Return [x, y] of the center of cell containing provided text 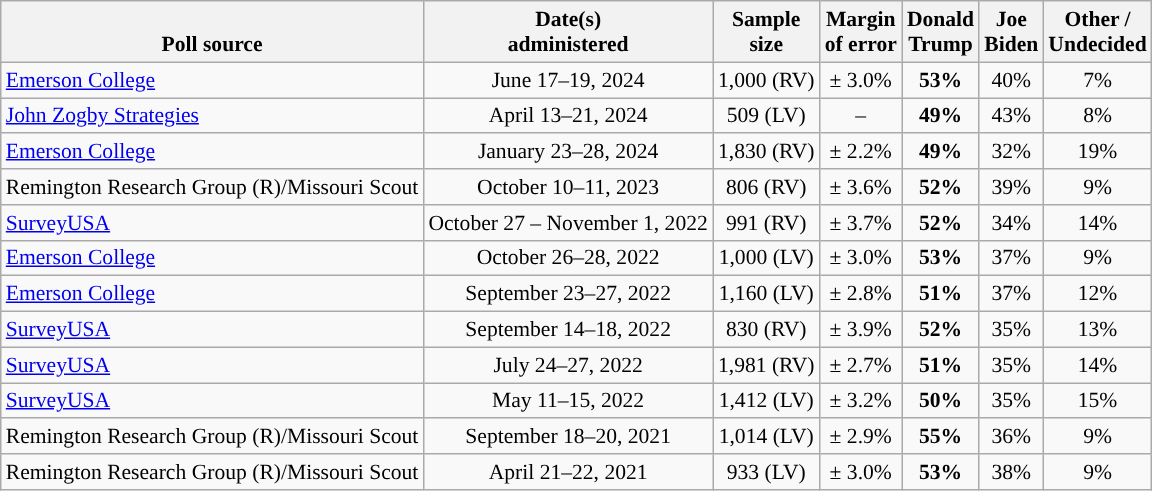
991 (RV) [766, 223]
Date(s)administered [568, 32]
± 3.2% [861, 401]
June 17–19, 2024 [568, 80]
± 2.8% [861, 294]
15% [1097, 401]
39% [1011, 187]
± 3.9% [861, 330]
13% [1097, 330]
1,830 (RV) [766, 152]
± 2.9% [861, 437]
1,000 (LV) [766, 258]
1,981 (RV) [766, 365]
19% [1097, 152]
32% [1011, 152]
40% [1011, 80]
36% [1011, 437]
July 24–27, 2022 [568, 365]
38% [1011, 472]
October 26–28, 2022 [568, 258]
806 (RV) [766, 187]
Other /Undecided [1097, 32]
September 14–18, 2022 [568, 330]
DonaldTrump [940, 32]
Marginof error [861, 32]
7% [1097, 80]
50% [940, 401]
43% [1011, 116]
± 2.7% [861, 365]
April 13–21, 2024 [568, 116]
1,000 (RV) [766, 80]
± 2.2% [861, 152]
55% [940, 437]
1,160 (LV) [766, 294]
October 27 – November 1, 2022 [568, 223]
September 23–27, 2022 [568, 294]
8% [1097, 116]
September 18–20, 2021 [568, 437]
34% [1011, 223]
– [861, 116]
± 3.6% [861, 187]
October 10–11, 2023 [568, 187]
509 (LV) [766, 116]
Samplesize [766, 32]
John Zogby Strategies [212, 116]
April 21–22, 2021 [568, 472]
1,412 (LV) [766, 401]
830 (RV) [766, 330]
1,014 (LV) [766, 437]
January 23–28, 2024 [568, 152]
JoeBiden [1011, 32]
12% [1097, 294]
Poll source [212, 32]
May 11–15, 2022 [568, 401]
± 3.7% [861, 223]
933 (LV) [766, 472]
